Provide the [x, y] coordinate of the cell's center where the given text is located.  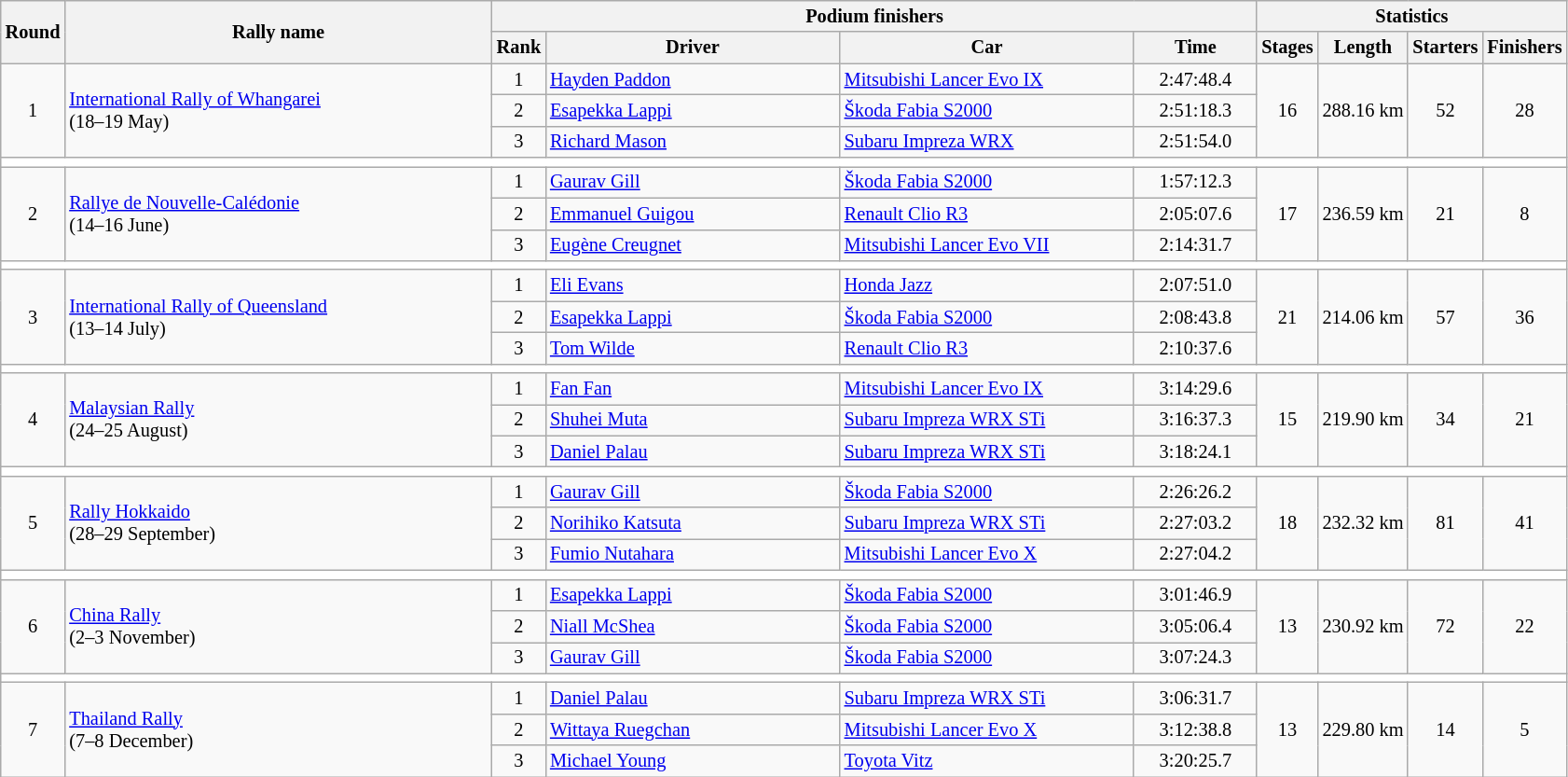
72 [1445, 627]
Niall McShea [693, 626]
52 [1445, 110]
Rally Hokkaido(28–29 September) [278, 522]
1:57:12.3 [1195, 182]
3:20:25.7 [1195, 761]
Hayden Paddon [693, 79]
57 [1445, 317]
International Rally of Queensland(13–14 July) [278, 317]
2:10:37.6 [1195, 348]
8 [1524, 213]
15 [1286, 420]
2:14:31.7 [1195, 245]
81 [1445, 522]
Malaysian Rally(24–25 August) [278, 420]
Rally name [278, 32]
229.80 km [1363, 729]
Driver [693, 48]
Honda Jazz [987, 285]
3:07:24.3 [1195, 658]
2:08:43.8 [1195, 317]
Toyota Vitz [987, 761]
Eli Evans [693, 285]
232.32 km [1363, 522]
3:01:46.9 [1195, 595]
214.06 km [1363, 317]
2:47:48.4 [1195, 79]
4 [34, 420]
16 [1286, 110]
Podium finishers [874, 16]
41 [1524, 522]
2:27:03.2 [1195, 523]
2:51:54.0 [1195, 142]
Emmanuel Guigou [693, 214]
Richard Mason [693, 142]
3:12:38.8 [1195, 729]
Subaru Impreza WRX [987, 142]
Norihiko Katsuta [693, 523]
Length [1363, 48]
Car [987, 48]
Wittaya Ruegchan [693, 729]
Michael Young [693, 761]
2:05:07.6 [1195, 214]
Rallye de Nouvelle-Calédonie(14–16 June) [278, 213]
3:06:31.7 [1195, 698]
288.16 km [1363, 110]
Tom Wilde [693, 348]
219.90 km [1363, 420]
Thailand Rally(7–8 December) [278, 729]
18 [1286, 522]
Statistics [1411, 16]
3:16:37.3 [1195, 420]
Fumio Nutahara [693, 554]
China Rally(2–3 November) [278, 627]
Shuhei Muta [693, 420]
Fan Fan [693, 389]
Eugène Creugnet [693, 245]
17 [1286, 213]
3:14:29.6 [1195, 389]
2:07:51.0 [1195, 285]
Rank [518, 48]
International Rally of Whangarei(18–19 May) [278, 110]
Stages [1286, 48]
2:27:04.2 [1195, 554]
230.92 km [1363, 627]
Finishers [1524, 48]
28 [1524, 110]
Mitsubishi Lancer Evo VII [987, 245]
2:51:18.3 [1195, 110]
Time [1195, 48]
14 [1445, 729]
34 [1445, 420]
22 [1524, 627]
6 [34, 627]
236.59 km [1363, 213]
2:26:26.2 [1195, 492]
36 [1524, 317]
7 [34, 729]
Starters [1445, 48]
Round [34, 32]
3:18:24.1 [1195, 451]
3:05:06.4 [1195, 626]
